Pinpoint the cell where the given text exists, returning its (X, Y) midpoint coordinate. 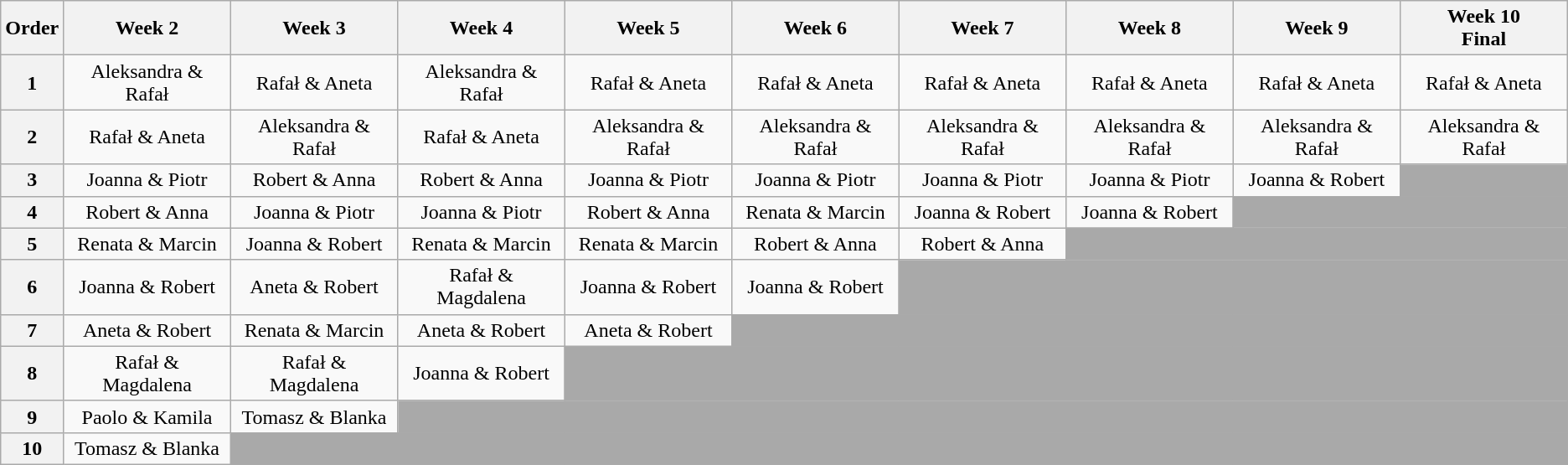
Week 2 (147, 28)
Week 4 (481, 28)
6 (32, 287)
Week 3 (313, 28)
Week 10Final (1484, 28)
10 (32, 448)
Paolo & Kamila (147, 416)
7 (32, 330)
2 (32, 137)
Order (32, 28)
8 (32, 374)
1 (32, 82)
4 (32, 212)
Week 7 (982, 28)
Week 6 (816, 28)
5 (32, 244)
Week 9 (1317, 28)
Week 8 (1149, 28)
3 (32, 180)
9 (32, 416)
Week 5 (648, 28)
